From the cell containing the given text, extract its center point as (x, y) coordinate. 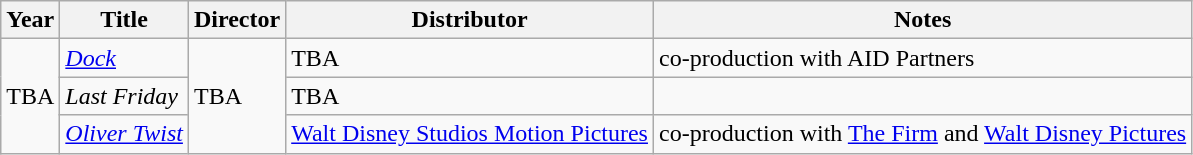
Dock (124, 58)
co-production with The Firm and Walt Disney Pictures (922, 134)
Last Friday (124, 96)
Distributor (470, 20)
co-production with AID Partners (922, 58)
Director (236, 20)
Oliver Twist (124, 134)
Year (30, 20)
Notes (922, 20)
Title (124, 20)
Walt Disney Studios Motion Pictures (470, 134)
